Detect which cell encompasses the target text, then output its (X, Y) center coordinate. 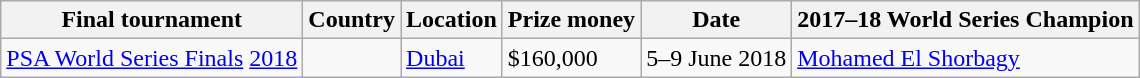
Dubai (452, 58)
Final tournament (152, 20)
Country (352, 20)
2017–18 World Series Champion (966, 20)
5–9 June 2018 (716, 58)
Location (452, 20)
Prize money (571, 20)
PSA World Series Finals 2018 (152, 58)
Mohamed El Shorbagy (966, 58)
$160,000 (571, 58)
Date (716, 20)
